Locate the cell with the specified text and output its (x, y) center coordinate. 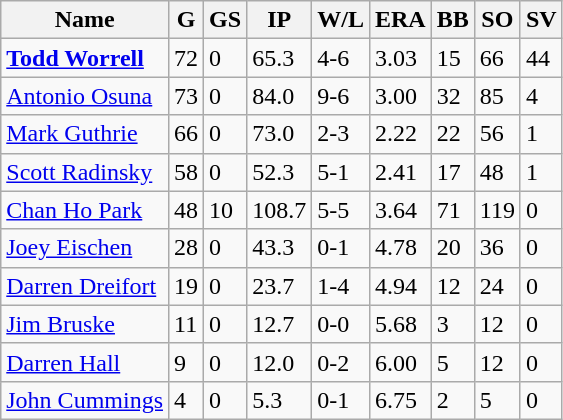
15 (452, 58)
GS (226, 20)
71 (452, 210)
20 (452, 248)
17 (452, 172)
SV (541, 20)
Joey Eischen (85, 248)
SO (497, 20)
5-1 (341, 172)
24 (497, 286)
Darren Dreifort (85, 286)
ERA (400, 20)
5.68 (400, 324)
22 (452, 134)
6.00 (400, 362)
4.78 (400, 248)
6.75 (400, 400)
12.7 (280, 324)
Scott Radinsky (85, 172)
23.7 (280, 286)
28 (186, 248)
56 (497, 134)
119 (497, 210)
84.0 (280, 96)
G (186, 20)
11 (186, 324)
3.64 (400, 210)
BB (452, 20)
5.3 (280, 400)
10 (226, 210)
2-3 (341, 134)
IP (280, 20)
2.22 (400, 134)
Chan Ho Park (85, 210)
58 (186, 172)
43.3 (280, 248)
72 (186, 58)
73.0 (280, 134)
65.3 (280, 58)
12.0 (280, 362)
52.3 (280, 172)
9-6 (341, 96)
0-2 (341, 362)
0-0 (341, 324)
Name (85, 20)
John Cummings (85, 400)
19 (186, 286)
3 (452, 324)
73 (186, 96)
Darren Hall (85, 362)
4-6 (341, 58)
9 (186, 362)
5-5 (341, 210)
32 (452, 96)
Todd Worrell (85, 58)
3.03 (400, 58)
4.94 (400, 286)
44 (541, 58)
W/L (341, 20)
108.7 (280, 210)
Antonio Osuna (85, 96)
2.41 (400, 172)
36 (497, 248)
2 (452, 400)
Mark Guthrie (85, 134)
3.00 (400, 96)
1-4 (341, 286)
85 (497, 96)
Jim Bruske (85, 324)
